Capture the cell that displays the provided text and extract its (x, y) central coordinate. 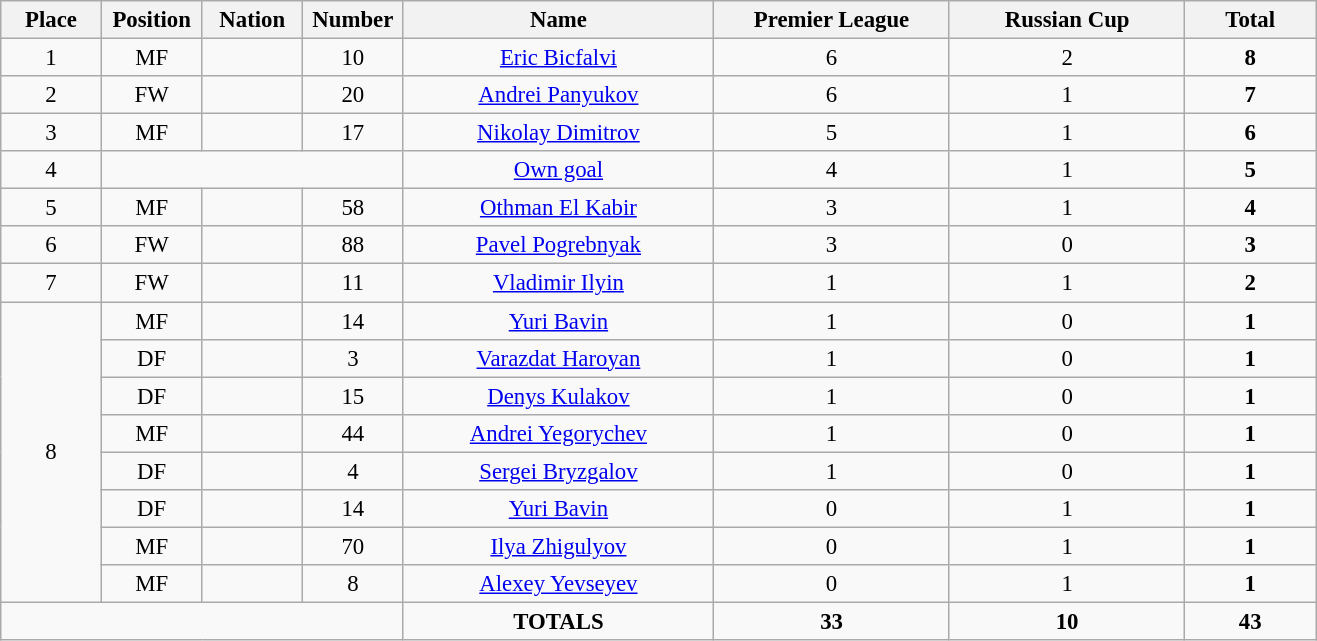
TOTALS (558, 621)
Own goal (558, 170)
Sergei Bryzgalov (558, 471)
Nation (252, 20)
Nikolay Dimitrov (558, 133)
43 (1250, 621)
15 (354, 396)
Premier League (832, 20)
Russian Cup (1067, 20)
Othman El Kabir (558, 208)
70 (354, 546)
17 (354, 133)
Total (1250, 20)
Andrei Yegorychev (558, 433)
Ilya Zhigulyov (558, 546)
Pavel Pogrebnyak (558, 245)
33 (832, 621)
88 (354, 245)
Denys Kulakov (558, 396)
Position (152, 20)
Name (558, 20)
44 (354, 433)
11 (354, 283)
58 (354, 208)
Place (52, 20)
Eric Bicfalvi (558, 58)
Vladimir Ilyin (558, 283)
Varazdat Haroyan (558, 358)
Andrei Panyukov (558, 95)
20 (354, 95)
Alexey Yevseyev (558, 584)
Number (354, 20)
